Provide the (X, Y) coordinate of the cell's center where the given text is located.  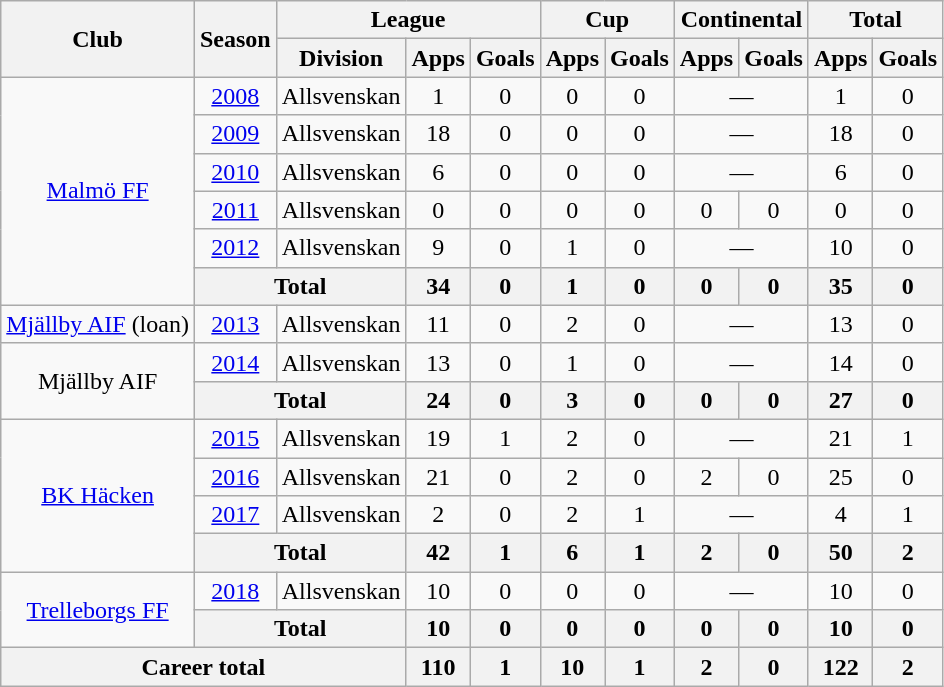
Division (341, 58)
2010 (235, 172)
11 (438, 324)
2009 (235, 134)
Trelleborgs FF (98, 610)
Malmö FF (98, 191)
34 (438, 286)
110 (438, 667)
2008 (235, 96)
14 (840, 362)
4 (840, 515)
25 (840, 477)
Cup (607, 20)
Season (235, 39)
Continental (741, 20)
2018 (235, 591)
42 (438, 553)
9 (438, 248)
2013 (235, 324)
2016 (235, 477)
3 (572, 400)
19 (438, 438)
2012 (235, 248)
27 (840, 400)
50 (840, 553)
2017 (235, 515)
Career total (204, 667)
122 (840, 667)
Club (98, 39)
League (408, 20)
2014 (235, 362)
35 (840, 286)
24 (438, 400)
2011 (235, 210)
Mjällby AIF (98, 381)
2015 (235, 438)
Mjällby AIF (loan) (98, 324)
BK Häcken (98, 495)
